Output the [X, Y] coordinate of the center of the cell containing the given text.  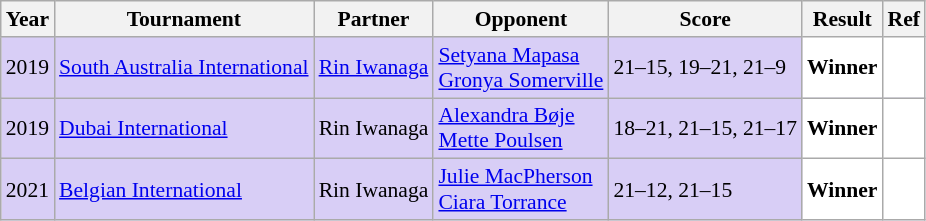
Score [705, 19]
Setyana Mapasa Gronya Somerville [520, 68]
Julie MacPherson Ciara Torrance [520, 190]
South Australia International [184, 68]
Partner [374, 19]
Ref [904, 19]
Alexandra Bøje Mette Poulsen [520, 128]
21–12, 21–15 [705, 190]
Result [842, 19]
18–21, 21–15, 21–17 [705, 128]
2021 [28, 190]
Year [28, 19]
21–15, 19–21, 21–9 [705, 68]
Belgian International [184, 190]
Opponent [520, 19]
Tournament [184, 19]
Dubai International [184, 128]
